Determine the (x, y) coordinate at the center of the cell enclosing the given text.  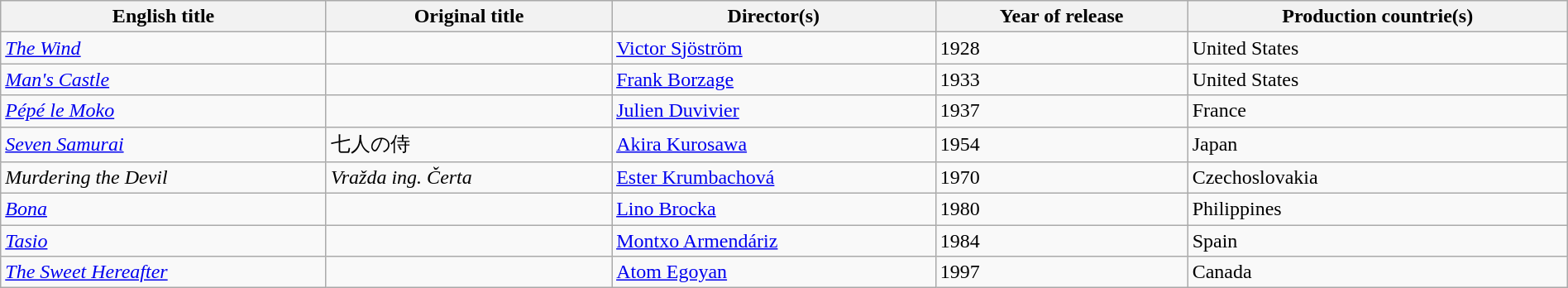
Canada (1378, 272)
Ester Krumbachová (774, 178)
Director(s) (774, 17)
The Sweet Hereafter (164, 272)
France (1378, 111)
Tasio (164, 241)
1954 (1062, 144)
1928 (1062, 48)
Spain (1378, 241)
七人の侍 (468, 144)
Montxo Armendáriz (774, 241)
Production countrie(s) (1378, 17)
Seven Samurai (164, 144)
1933 (1062, 79)
Bona (164, 209)
1997 (1062, 272)
Victor Sjöström (774, 48)
The Wind (164, 48)
Czechoslovakia (1378, 178)
Murdering the Devil (164, 178)
English title (164, 17)
Vražda ing. Čerta (468, 178)
Akira Kurosawa (774, 144)
Frank Borzage (774, 79)
Man's Castle (164, 79)
Philippines (1378, 209)
Pépé le Moko (164, 111)
Japan (1378, 144)
1984 (1062, 241)
Year of release (1062, 17)
1980 (1062, 209)
Lino Brocka (774, 209)
Original title (468, 17)
1937 (1062, 111)
Julien Duvivier (774, 111)
Atom Egoyan (774, 272)
1970 (1062, 178)
